Return the [x, y] coordinate for the center point of the cell that contains the specified text.  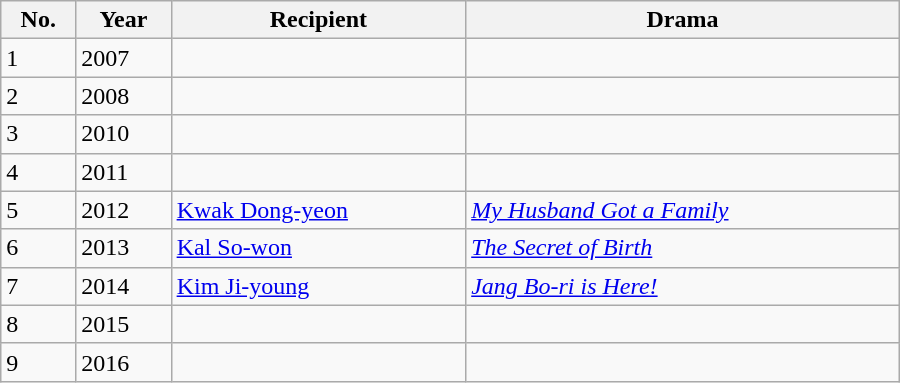
2007 [124, 58]
2008 [124, 96]
Kal So-won [318, 248]
No. [38, 20]
Drama [683, 20]
2012 [124, 210]
5 [38, 210]
2016 [124, 362]
9 [38, 362]
4 [38, 172]
3 [38, 134]
2015 [124, 324]
7 [38, 286]
2 [38, 96]
Kwak Dong-yeon [318, 210]
2010 [124, 134]
2011 [124, 172]
The Secret of Birth [683, 248]
8 [38, 324]
2013 [124, 248]
6 [38, 248]
2014 [124, 286]
Kim Ji-young [318, 286]
Jang Bo-ri is Here! [683, 286]
Recipient [318, 20]
My Husband Got a Family [683, 210]
Year [124, 20]
1 [38, 58]
